Provide the [x, y] coordinate of the cell's center where the given text is located.  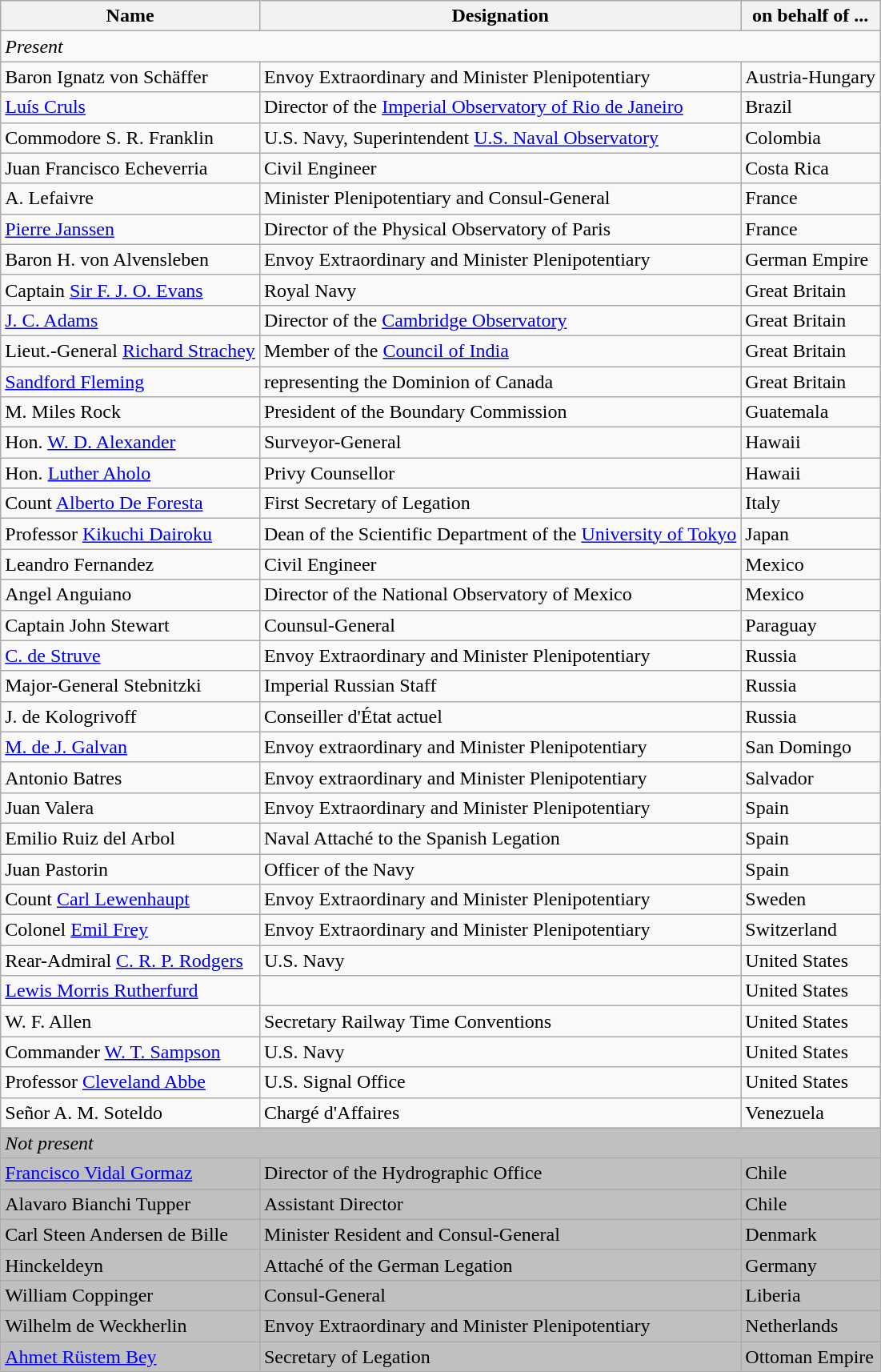
San Domingo [811, 747]
Germany [811, 1265]
Major-General Stebnitzki [130, 686]
Secretary Railway Time Conventions [499, 1021]
Sweden [811, 900]
Juan Valera [130, 808]
Austria-Hungary [811, 77]
Director of the National Observatory of Mexico [499, 595]
Venezuela [811, 1113]
Rear-Admiral C. R. P. Rodgers [130, 961]
President of the Boundary Commission [499, 412]
Baron Ignatz von Schäffer [130, 77]
Conseiller d'État actuel [499, 716]
Wilhelm de Weckherlin [130, 1326]
Pierre Janssen [130, 229]
Netherlands [811, 1326]
Señor A. M. Soteldo [130, 1113]
Switzerland [811, 930]
Antonio Batres [130, 777]
Japan [811, 534]
Juan Francisco Echeverria [130, 168]
German Empire [811, 259]
J. de Kologrivoff [130, 716]
Alavaro Bianchi Tupper [130, 1204]
Director of the Imperial Observatory of Rio de Janeiro [499, 107]
Captain John Stewart [130, 625]
Naval Attaché to the Spanish Legation [499, 838]
Director of the Physical Observatory of Paris [499, 229]
representing the Dominion of Canada [499, 382]
Brazil [811, 107]
Chargé d'Affaires [499, 1113]
Leandro Fernandez [130, 564]
U.S. Navy, Superintendent U.S. Naval Observatory [499, 138]
Juan Pastorin [130, 869]
Minister Plenipotentiary and Consul-General [499, 199]
Paraguay [811, 625]
Hinckeldeyn [130, 1265]
William Coppinger [130, 1295]
Salvador [811, 777]
Italy [811, 503]
M. de J. Galvan [130, 747]
Professor Cleveland Abbe [130, 1082]
First Secretary of Legation [499, 503]
U.S. Signal Office [499, 1082]
Officer of the Navy [499, 869]
Colombia [811, 138]
Costa Rica [811, 168]
Captain Sir F. J. O. Evans [130, 290]
Luís Cruls [130, 107]
Hon. Luther Aholo [130, 473]
Commander W. T. Sampson [130, 1052]
Lieut.-General Richard Strachey [130, 351]
C. de Struve [130, 656]
Dean of the Scientific Department of the University of Tokyo [499, 534]
Royal Navy [499, 290]
Present [440, 46]
Francisco Vidal Gormaz [130, 1173]
Baron H. von Alvensleben [130, 259]
M. Miles Rock [130, 412]
Emilio Ruiz del Arbol [130, 838]
Colonel Emil Frey [130, 930]
Hon. W. D. Alexander [130, 443]
Imperial Russian Staff [499, 686]
J. C. Adams [130, 320]
Name [130, 16]
Count Carl Lewenhaupt [130, 900]
Professor Kikuchi Dairoku [130, 534]
Counsul-General [499, 625]
Commodore S. R. Franklin [130, 138]
Secretary of Legation [499, 1357]
A. Lefaivre [130, 199]
Count Alberto De Foresta [130, 503]
Surveyor-General [499, 443]
Carl Steen Andersen de Bille [130, 1234]
Guatemala [811, 412]
Attaché of the German Legation [499, 1265]
W. F. Allen [130, 1021]
Ahmet Rüstem Bey [130, 1357]
Sandford Fleming [130, 382]
Denmark [811, 1234]
Consul-General [499, 1295]
on behalf of ... [811, 16]
Angel Anguiano [130, 595]
Not present [440, 1143]
Liberia [811, 1295]
Member of the Council of India [499, 351]
Assistant Director [499, 1204]
Minister Resident and Consul-General [499, 1234]
Director of the Cambridge Observatory [499, 320]
Designation [499, 16]
Ottoman Empire [811, 1357]
Lewis Morris Rutherfurd [130, 991]
Director of the Hydrographic Office [499, 1173]
Privy Counsellor [499, 473]
